Return the [x, y] coordinate for the center point of the cell that contains the specified text.  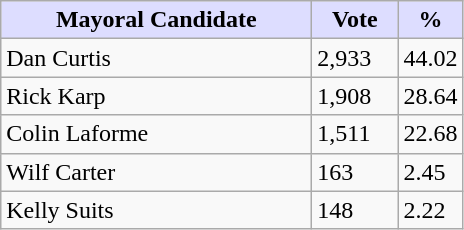
28.64 [430, 96]
Vote [355, 20]
Wilf Carter [156, 172]
163 [355, 172]
Rick Karp [156, 96]
Kelly Suits [156, 210]
1,511 [355, 134]
2.45 [430, 172]
1,908 [355, 96]
% [430, 20]
Dan Curtis [156, 58]
2,933 [355, 58]
Colin Laforme [156, 134]
Mayoral Candidate [156, 20]
2.22 [430, 210]
148 [355, 210]
44.02 [430, 58]
22.68 [430, 134]
